Find where the given text appears and provide that cell's center as [X, Y] coordinate. 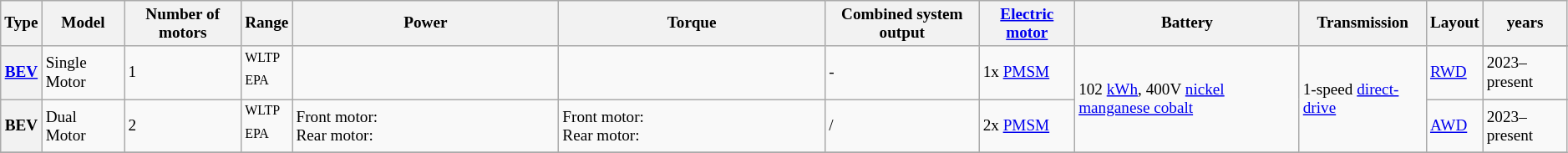
- [902, 73]
/ [902, 126]
Battery [1188, 23]
Number of motors [183, 23]
Type [22, 23]
1x PMSM [1027, 73]
Torque [692, 23]
Model [84, 23]
Transmission [1362, 23]
1-speed direct-drive [1362, 99]
102 kWh, 400V nickel manganese cobalt [1188, 99]
2 [183, 126]
RWD [1454, 73]
Electric motor [1027, 23]
Layout [1454, 23]
Single Motor [84, 73]
Combined system output [902, 23]
Dual Motor [84, 126]
years [1525, 23]
1 [183, 73]
2x PMSM [1027, 126]
AWD [1454, 126]
Range [267, 23]
Power [426, 23]
